Pinpoint the cell where the given text exists, returning its [x, y] midpoint coordinate. 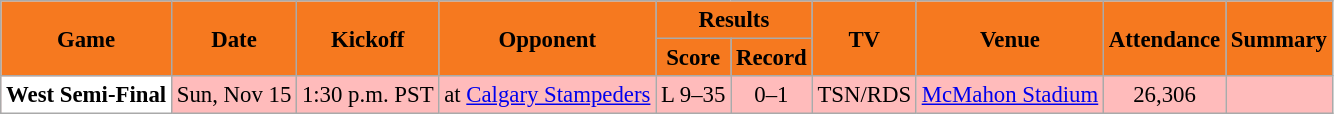
1:30 p.m. PST [368, 95]
Results [734, 20]
Attendance [1165, 38]
0–1 [772, 95]
Record [772, 58]
Kickoff [368, 38]
TV [864, 38]
West Semi-Final [86, 95]
McMahon Stadium [1010, 95]
26,306 [1165, 95]
at Calgary Stampeders [548, 95]
Sun, Nov 15 [234, 95]
Game [86, 38]
Summary [1280, 38]
Date [234, 38]
Venue [1010, 38]
L 9–35 [694, 95]
TSN/RDS [864, 95]
Score [694, 58]
Opponent [548, 38]
